Locate the cell with the specified text and output its (x, y) center coordinate. 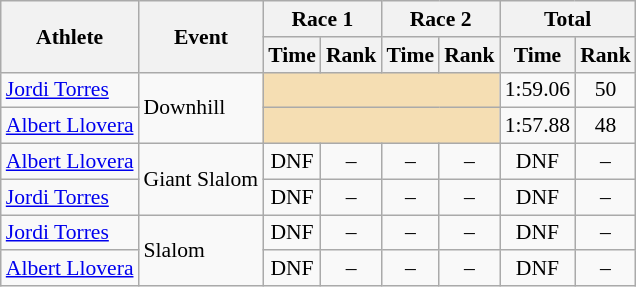
Downhill (202, 108)
Giant Slalom (202, 180)
1:57.88 (538, 126)
Race 1 (322, 19)
48 (606, 126)
50 (606, 90)
Athlete (70, 36)
Event (202, 36)
Total (568, 19)
Race 2 (440, 19)
1:59.06 (538, 90)
Slalom (202, 250)
